Provide the (X, Y) coordinate of the cell's center where the given text is located.  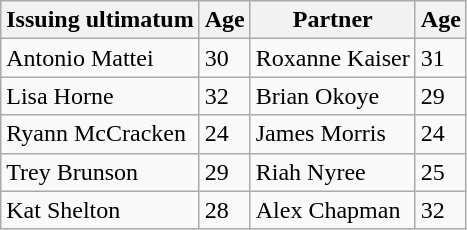
Roxanne Kaiser (332, 58)
Partner (332, 20)
Brian Okoye (332, 96)
28 (224, 210)
Trey Brunson (100, 172)
30 (224, 58)
Issuing ultimatum (100, 20)
31 (440, 58)
Lisa Horne (100, 96)
James Morris (332, 134)
Antonio Mattei (100, 58)
Alex Chapman (332, 210)
Ryann McCracken (100, 134)
Riah Nyree (332, 172)
25 (440, 172)
Kat Shelton (100, 210)
